Pinpoint the cell where the given text exists, returning its (x, y) midpoint coordinate. 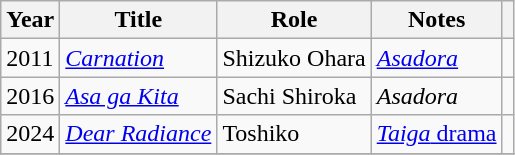
Dear Radiance (138, 134)
2011 (30, 58)
Notes (436, 20)
Sachi Shiroka (294, 96)
Shizuko Ohara (294, 58)
2016 (30, 96)
Taiga drama (436, 134)
Carnation (138, 58)
Title (138, 20)
Role (294, 20)
Asa ga Kita (138, 96)
Year (30, 20)
Toshiko (294, 134)
2024 (30, 134)
